Return [x, y] of the center of cell containing provided text 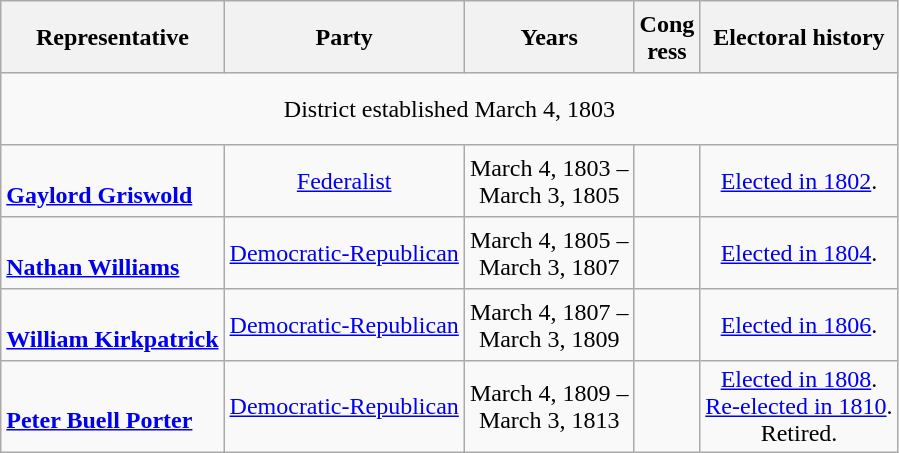
March 4, 1805 –March 3, 1807 [549, 253]
Congress [667, 37]
District established March 4, 1803 [450, 109]
Elected in 1806. [799, 325]
Nathan Williams [112, 253]
Electoral history [799, 37]
Elected in 1802. [799, 181]
March 4, 1803 –March 3, 1805 [549, 181]
William Kirkpatrick [112, 325]
March 4, 1807 –March 3, 1809 [549, 325]
Elected in 1808.Re-elected in 1810.Retired. [799, 407]
Years [549, 37]
March 4, 1809 –March 3, 1813 [549, 407]
Elected in 1804. [799, 253]
Representative [112, 37]
Party [344, 37]
Gaylord Griswold [112, 181]
Federalist [344, 181]
Peter Buell Porter [112, 407]
